Identify which cell holds the provided text, then report its [x, y] central coordinate. 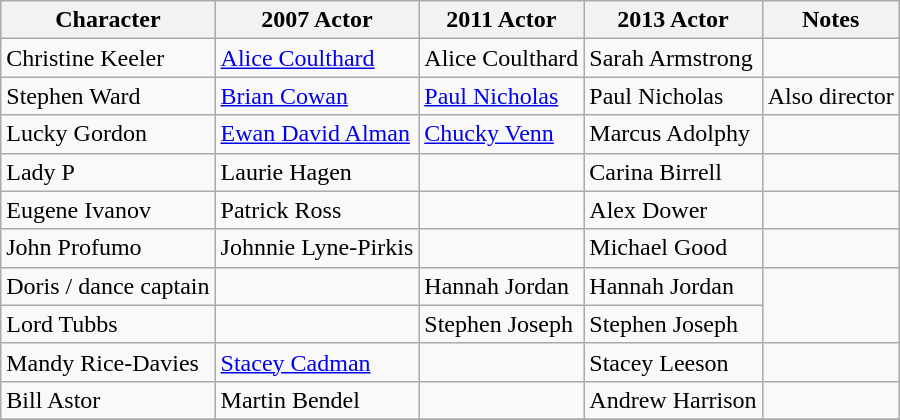
Carina Birrell [673, 172]
Ewan David Alman [317, 134]
Character [108, 20]
Johnnie Lyne-Pirkis [317, 248]
2011 Actor [502, 20]
Andrew Harrison [673, 400]
Lady P [108, 172]
Martin Bendel [317, 400]
Laurie Hagen [317, 172]
Chucky Venn [502, 134]
Sarah Armstrong [673, 58]
Eugene Ivanov [108, 210]
2013 Actor [673, 20]
Patrick Ross [317, 210]
Lucky Gordon [108, 134]
Lord Tubbs [108, 324]
Marcus Adolphy [673, 134]
Stephen Ward [108, 96]
Brian Cowan [317, 96]
Bill Astor [108, 400]
Christine Keeler [108, 58]
2007 Actor [317, 20]
Notes [830, 20]
Doris / dance captain [108, 286]
Also director [830, 96]
Michael Good [673, 248]
Stacey Cadman [317, 362]
Mandy Rice-Davies [108, 362]
Alex Dower [673, 210]
John Profumo [108, 248]
Stacey Leeson [673, 362]
